Locate the cell with the specified text and output its (X, Y) center coordinate. 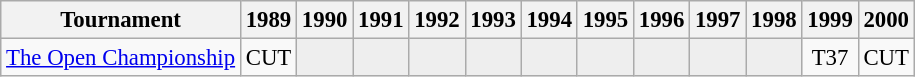
1996 (661, 20)
1989 (268, 20)
1990 (325, 20)
1998 (774, 20)
2000 (886, 20)
1993 (493, 20)
1995 (605, 20)
1994 (549, 20)
1992 (437, 20)
T37 (830, 58)
1991 (381, 20)
1999 (830, 20)
The Open Championship (121, 58)
1997 (718, 20)
Tournament (121, 20)
